Return (x, y) of the center of cell containing provided text 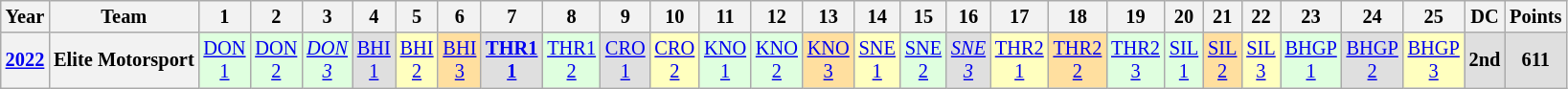
SNE3 (968, 60)
16 (968, 16)
KNO1 (725, 60)
SIL3 (1261, 60)
DC (1485, 16)
BHI2 (418, 60)
21 (1222, 16)
THR21 (1019, 60)
BHGP1 (1311, 60)
BHGP2 (1373, 60)
9 (625, 16)
Year (25, 16)
8 (571, 16)
CRO2 (675, 60)
2022 (25, 60)
SIL2 (1222, 60)
10 (675, 16)
KNO2 (777, 60)
17 (1019, 16)
15 (923, 16)
6 (460, 16)
12 (777, 16)
DON3 (328, 60)
THR11 (511, 60)
KNO3 (829, 60)
2nd (1485, 60)
SNE1 (877, 60)
13 (829, 16)
BHI3 (460, 60)
7 (511, 16)
25 (1434, 16)
23 (1311, 16)
THR12 (571, 60)
THR23 (1136, 60)
5 (418, 16)
CRO1 (625, 60)
611 (1535, 60)
DON1 (225, 60)
DON2 (276, 60)
2 (276, 16)
BHGP3 (1434, 60)
THR22 (1079, 60)
22 (1261, 16)
19 (1136, 16)
11 (725, 16)
Points (1535, 16)
BHI1 (374, 60)
4 (374, 16)
Team (124, 16)
Elite Motorsport (124, 60)
14 (877, 16)
24 (1373, 16)
SIL1 (1184, 60)
SNE2 (923, 60)
1 (225, 16)
3 (328, 16)
20 (1184, 16)
18 (1079, 16)
